Find where the given text appears and provide that cell's center as [X, Y] coordinate. 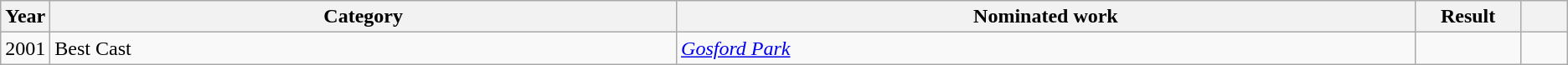
2001 [25, 48]
Result [1467, 17]
Year [25, 17]
Category [364, 17]
Nominated work [1046, 17]
Best Cast [364, 48]
Gosford Park [1046, 48]
